From the cell containing the given text, extract its center point as [x, y] coordinate. 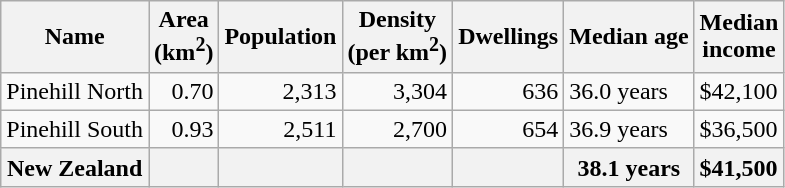
Area(km2) [183, 37]
Name [75, 37]
2,511 [280, 129]
36.9 years [629, 129]
Population [280, 37]
2,700 [398, 129]
$36,500 [739, 129]
Pinehill North [75, 91]
0.70 [183, 91]
Pinehill South [75, 129]
3,304 [398, 91]
36.0 years [629, 91]
636 [508, 91]
$42,100 [739, 91]
2,313 [280, 91]
Density(per km2) [398, 37]
New Zealand [75, 167]
654 [508, 129]
$41,500 [739, 167]
Dwellings [508, 37]
0.93 [183, 129]
Medianincome [739, 37]
Median age [629, 37]
38.1 years [629, 167]
